Return the (X, Y) coordinate for the center point of the cell that contains the specified text.  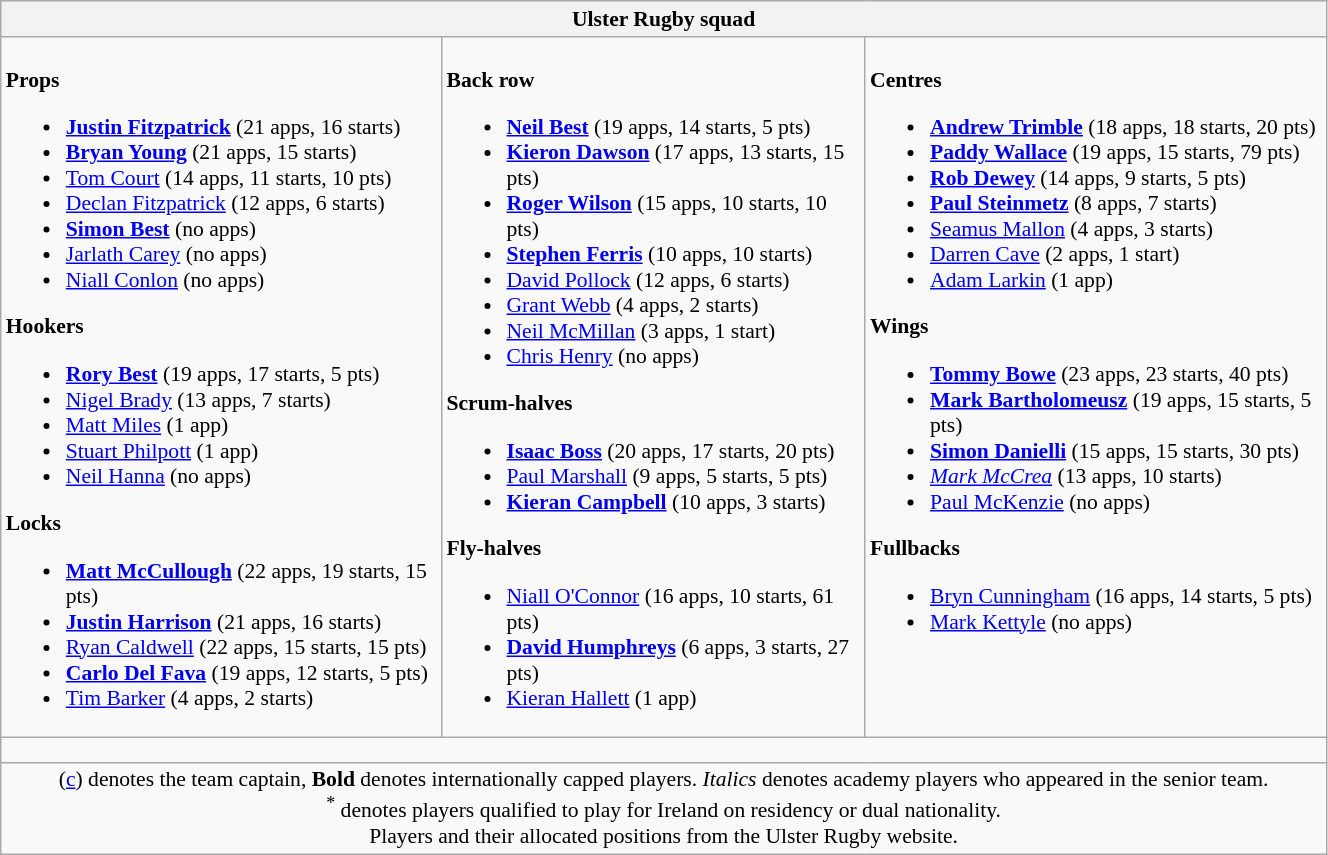
Ulster Rugby squad (664, 19)
